Search for the cell housing the specified text and yield its (x, y) center coordinate. 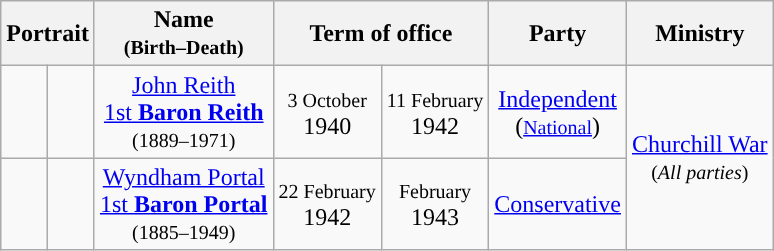
Wyndham Portal1st Baron Portal(1885–1949) (184, 204)
John Reith1st Baron Reith(1889–1971) (184, 112)
February1943 (434, 204)
22 February1942 (327, 204)
Name(Birth–Death) (184, 34)
11 February1942 (434, 112)
Ministry (700, 34)
3 October1940 (327, 112)
Portrait (48, 34)
Independent(National) (558, 112)
Term of office (381, 34)
Conservative (558, 204)
Party (558, 34)
Churchill War(All parties) (700, 158)
